Output the (X, Y) coordinate of the center of the cell containing the given text.  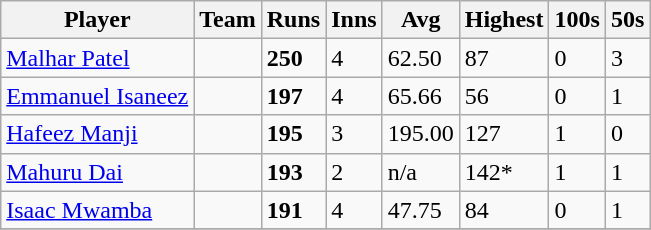
Runs (293, 20)
Emmanuel Isaneez (98, 96)
Isaac Mwamba (98, 210)
Team (228, 20)
n/a (420, 172)
Malhar Patel (98, 58)
62.50 (420, 58)
197 (293, 96)
193 (293, 172)
Inns (354, 20)
87 (504, 58)
Highest (504, 20)
Mahuru Dai (98, 172)
250 (293, 58)
195 (293, 134)
191 (293, 210)
84 (504, 210)
50s (627, 20)
Player (98, 20)
56 (504, 96)
Hafeez Manji (98, 134)
2 (354, 172)
127 (504, 134)
47.75 (420, 210)
100s (577, 20)
Avg (420, 20)
65.66 (420, 96)
195.00 (420, 134)
142* (504, 172)
